Find where the given text appears and provide that cell's center as [x, y] coordinate. 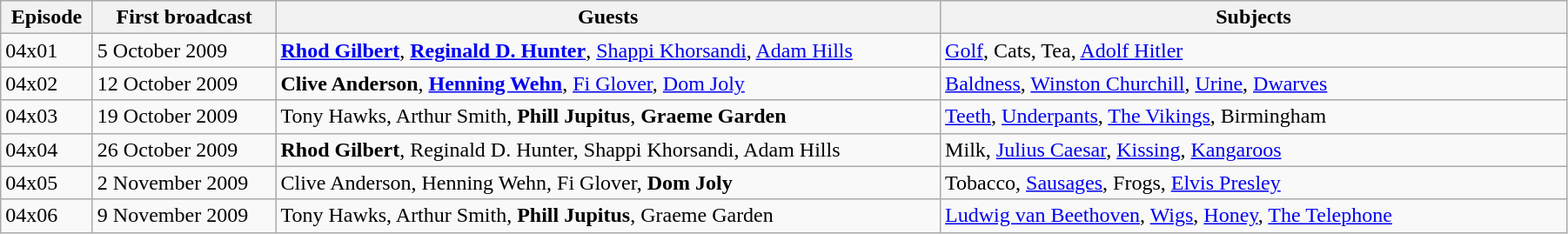
5 October 2009 [184, 50]
Tobacco, Sausages, Frogs, Elvis Presley [1254, 183]
12 October 2009 [184, 84]
04x01 [47, 50]
Episode [47, 17]
First broadcast [184, 17]
26 October 2009 [184, 150]
Milk, Julius Caesar, Kissing, Kangaroos [1254, 150]
04x05 [47, 183]
19 October 2009 [184, 117]
9 November 2009 [184, 216]
Subjects [1254, 17]
Ludwig van Beethoven, Wigs, Honey, The Telephone [1254, 216]
Golf, Cats, Tea, Adolf Hitler [1254, 50]
Teeth, Underpants, The Vikings, Birmingham [1254, 117]
04x03 [47, 117]
04x06 [47, 216]
2 November 2009 [184, 183]
04x04 [47, 150]
Baldness, Winston Churchill, Urine, Dwarves [1254, 84]
Guests [608, 17]
04x02 [47, 84]
